Detect which cell encompasses the target text, then output its (X, Y) center coordinate. 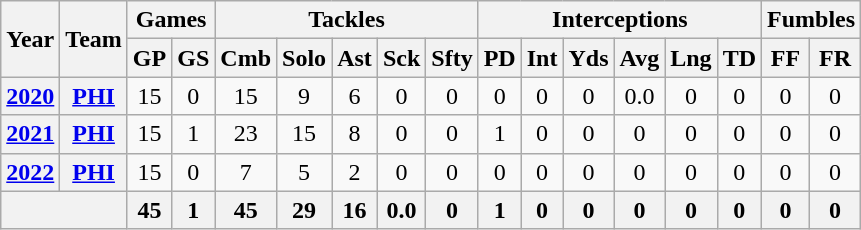
FR (834, 58)
7 (246, 172)
Games (170, 20)
GS (194, 58)
TD (739, 58)
PD (500, 58)
29 (304, 210)
Lng (691, 58)
23 (246, 134)
Tackles (346, 20)
Ast (355, 58)
Solo (304, 58)
Sfty (452, 58)
2 (355, 172)
8 (355, 134)
2022 (30, 172)
Yds (588, 58)
Sck (401, 58)
Avg (640, 58)
FF (786, 58)
5 (304, 172)
GP (149, 58)
Team (94, 39)
16 (355, 210)
Interceptions (620, 20)
Cmb (246, 58)
2020 (30, 96)
Year (30, 39)
Int (542, 58)
6 (355, 96)
9 (304, 96)
2021 (30, 134)
Fumbles (812, 20)
